Pinpoint the cell where the given text exists, returning its (X, Y) midpoint coordinate. 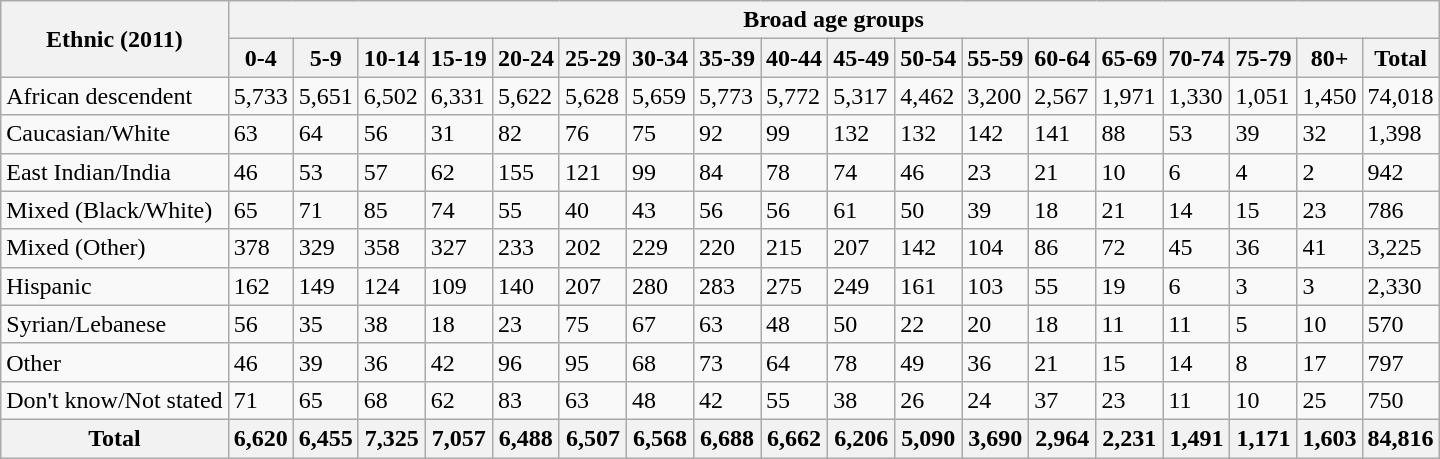
20-24 (526, 58)
60-64 (1062, 58)
5,773 (728, 96)
6,507 (592, 438)
86 (1062, 248)
40 (592, 210)
162 (260, 286)
2 (1330, 172)
6,502 (392, 96)
6,620 (260, 438)
1,330 (1196, 96)
67 (660, 324)
750 (1400, 400)
942 (1400, 172)
6,206 (862, 438)
Broad age groups (834, 20)
6,568 (660, 438)
161 (928, 286)
4 (1264, 172)
5,772 (794, 96)
786 (1400, 210)
797 (1400, 362)
3,690 (996, 438)
25-29 (592, 58)
124 (392, 286)
92 (728, 134)
Don't know/Not stated (114, 400)
74,018 (1400, 96)
215 (794, 248)
65-69 (1130, 58)
95 (592, 362)
26 (928, 400)
8 (1264, 362)
104 (996, 248)
6,331 (458, 96)
155 (526, 172)
82 (526, 134)
5,628 (592, 96)
73 (728, 362)
35 (326, 324)
72 (1130, 248)
17 (1330, 362)
2,330 (1400, 286)
96 (526, 362)
109 (458, 286)
103 (996, 286)
327 (458, 248)
80+ (1330, 58)
4,462 (928, 96)
1,398 (1400, 134)
49 (928, 362)
2,567 (1062, 96)
233 (526, 248)
85 (392, 210)
6,688 (728, 438)
19 (1130, 286)
1,171 (1264, 438)
40-44 (794, 58)
329 (326, 248)
5,317 (862, 96)
5-9 (326, 58)
45-49 (862, 58)
57 (392, 172)
Syrian/Lebanese (114, 324)
East Indian/India (114, 172)
229 (660, 248)
31 (458, 134)
0-4 (260, 58)
5,733 (260, 96)
570 (1400, 324)
61 (862, 210)
141 (1062, 134)
24 (996, 400)
378 (260, 248)
6,455 (326, 438)
358 (392, 248)
Caucasian/White (114, 134)
5,651 (326, 96)
1,491 (1196, 438)
Hispanic (114, 286)
1,051 (1264, 96)
41 (1330, 248)
Mixed (Other) (114, 248)
3,200 (996, 96)
22 (928, 324)
30-34 (660, 58)
1,971 (1130, 96)
45 (1196, 248)
15-19 (458, 58)
Mixed (Black/White) (114, 210)
75-79 (1264, 58)
7,325 (392, 438)
43 (660, 210)
84,816 (1400, 438)
5,622 (526, 96)
37 (1062, 400)
202 (592, 248)
Other (114, 362)
2,964 (1062, 438)
African descendent (114, 96)
140 (526, 286)
1,603 (1330, 438)
35-39 (728, 58)
283 (728, 286)
55-59 (996, 58)
88 (1130, 134)
5 (1264, 324)
20 (996, 324)
10-14 (392, 58)
6,662 (794, 438)
121 (592, 172)
83 (526, 400)
280 (660, 286)
7,057 (458, 438)
220 (728, 248)
149 (326, 286)
275 (794, 286)
1,450 (1330, 96)
249 (862, 286)
3,225 (1400, 248)
70-74 (1196, 58)
50-54 (928, 58)
5,090 (928, 438)
25 (1330, 400)
84 (728, 172)
2,231 (1130, 438)
76 (592, 134)
Ethnic (2011) (114, 39)
5,659 (660, 96)
6,488 (526, 438)
32 (1330, 134)
